Output the [X, Y] coordinate of the center of the cell containing the given text.  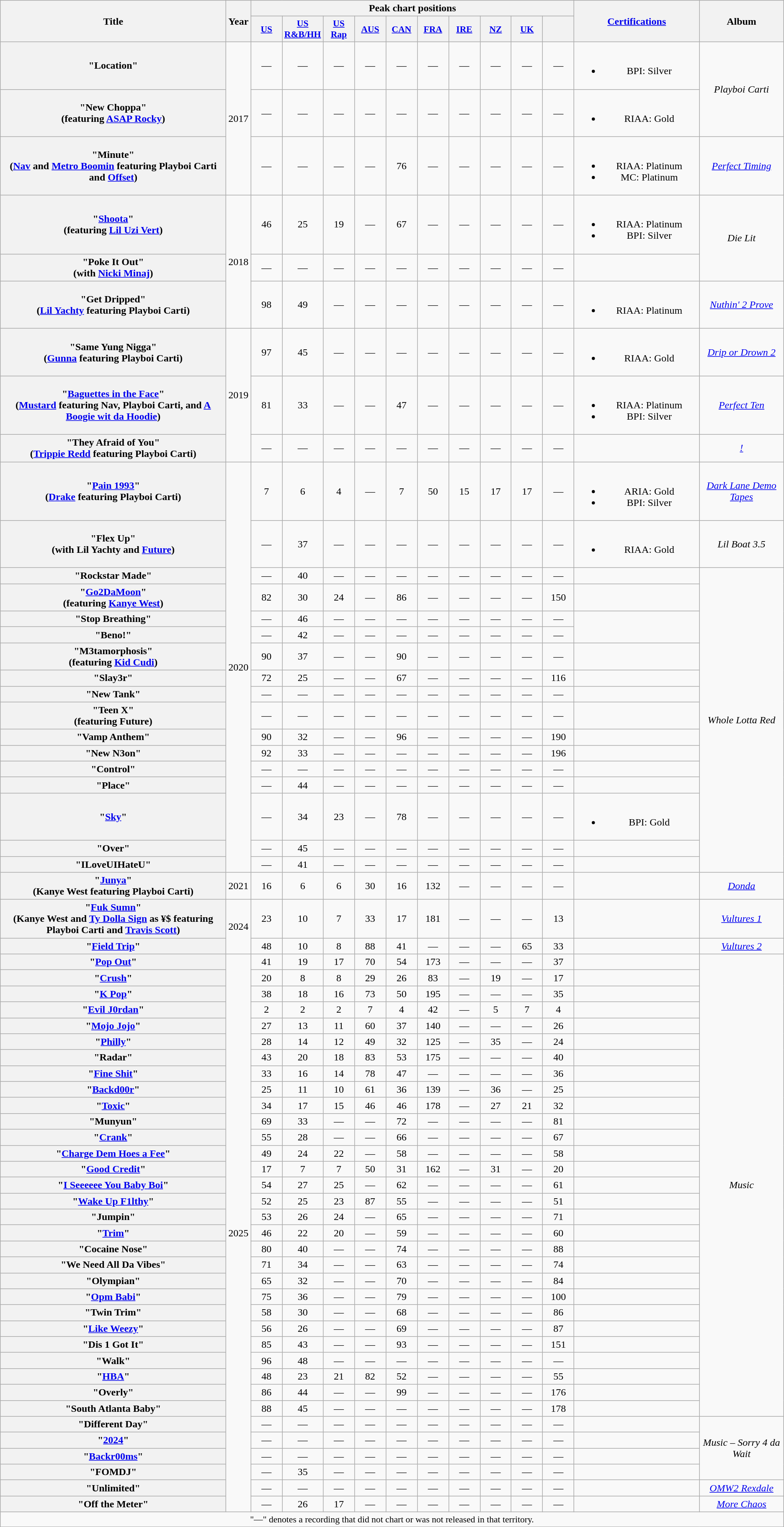
93 [401, 1344]
59 [401, 1233]
"Sky" [113, 817]
150 [559, 597]
Peak chart positions [413, 8]
OMW2 Rexdale [741, 1488]
51 [559, 1201]
"—" denotes a recording that did not chart or was not released in that territory. [392, 1519]
162 [433, 1169]
"Over" [113, 848]
"Minute"(Nav and Metro Boomin featuring Playboi Carti and Offset) [113, 166]
66 [401, 1137]
UK [527, 29]
79 [401, 1297]
"I Seeeeee You Baby Boi" [113, 1185]
AUS [370, 29]
FRA [433, 29]
"New N3on" [113, 753]
"Get Dripped"(Lil Yachty featuring Playboi Carti) [113, 305]
Perfect Ten [741, 405]
"K Pop" [113, 994]
Vultures 2 [741, 946]
85 [266, 1344]
190 [559, 737]
2019 [239, 395]
BPI: Silver [637, 65]
"We Need All Da Vibes" [113, 1265]
"Unlimited" [113, 1488]
"They Afraid of You"(Trippie Redd featuring Playboi Carti) [113, 448]
NZ [496, 29]
"Toxic" [113, 1105]
"Crush" [113, 978]
132 [433, 886]
RIAA: PlatinumMC: Platinum [637, 166]
"Opm Babi" [113, 1297]
"Mojo Jojo" [113, 1026]
98 [266, 305]
"Fine Shit" [113, 1073]
73 [370, 994]
Vultures 1 [741, 919]
CAN [401, 29]
"Field Trip" [113, 946]
IRE [464, 29]
2020 [239, 667]
"Philly" [113, 1042]
US [266, 29]
2024 [239, 927]
2025 [239, 1233]
"New Choppa"(featuring ASAP Rocky) [113, 113]
Donda [741, 886]
"Crank" [113, 1137]
"M3tamorphosis"(featuring Kid Cudi) [113, 657]
99 [401, 1392]
"Poke It Out"(with Nicki Minaj) [113, 267]
"Twin Trim" [113, 1313]
"Place" [113, 785]
"Munyun" [113, 1121]
"Different Day" [113, 1424]
Music – Sorry 4 da Wait [741, 1448]
"Vamp Anthem" [113, 737]
"Junya"(Kanye West featuring Playboi Carti) [113, 886]
"Radar" [113, 1058]
76 [401, 166]
"Teen X" (featuring Future) [113, 715]
Music [741, 1185]
"Backr00ms" [113, 1456]
"Flex Up"(with Lil Yachty and Future) [113, 544]
63 [401, 1265]
5 [496, 1010]
"South Atlanta Baby" [113, 1408]
USRap [338, 29]
Drip or Drown 2 [741, 352]
"Control" [113, 769]
2018 [239, 262]
Die Lit [741, 238]
173 [433, 962]
"Off the Meter" [113, 1504]
"Pop Out" [113, 962]
56 [266, 1328]
140 [433, 1026]
"Shoota"(featuring Lil Uzi Vert) [113, 224]
Playboi Carti [741, 89]
Dark Lane Demo Tapes [741, 491]
Perfect Timing [741, 166]
2021 [239, 886]
125 [433, 1042]
Certifications [637, 21]
"Go2DaMoon"(featuring Kanye West) [113, 597]
"Dis 1 Got It" [113, 1344]
196 [559, 753]
84 [559, 1281]
"Stop Breathing" [113, 619]
"New Tank" [113, 694]
"Overly" [113, 1392]
"Same Yung Nigga"(Gunna featuring Playboi Carti) [113, 352]
"Cocaine Nose" [113, 1249]
2017 [239, 119]
RIAA: Platinum [637, 305]
195 [433, 994]
ARIA: GoldBPI: Silver [637, 491]
"Trim" [113, 1233]
176 [559, 1392]
USR&B/HH [303, 29]
151 [559, 1344]
139 [433, 1089]
"Evil J0rdan" [113, 1010]
181 [433, 919]
68 [401, 1313]
175 [433, 1058]
"Location" [113, 65]
"Wake Up F1lthy" [113, 1201]
"Jumpin" [113, 1217]
"HBA" [113, 1376]
Year [239, 21]
97 [266, 352]
"2024" [113, 1440]
"Slay3r" [113, 678]
Album [741, 21]
"Olympian" [113, 1281]
29 [370, 978]
Whole Lotta Red [741, 720]
"Beno!" [113, 635]
"Good Credit" [113, 1169]
More Chaos [741, 1504]
BPI: Gold [637, 817]
12 [338, 1042]
116 [559, 678]
38 [266, 994]
"FOMDJ" [113, 1472]
"Like Weezy" [113, 1328]
"Charge Dem Hoes a Fee" [113, 1153]
Lil Boat 3.5 [741, 544]
Title [113, 21]
92 [266, 753]
! [741, 448]
Nuthin' 2 Prove [741, 305]
"Fuk Sumn"(Kanye West and Ty Dolla Sign as ¥$ featuring Playboi Carti and Travis Scott) [113, 919]
"ILoveUIHateU" [113, 864]
"Rockstar Made" [113, 576]
"Backd00r" [113, 1089]
100 [559, 1297]
"Pain 1993"(Drake featuring Playboi Carti) [113, 491]
80 [266, 1249]
"Walk" [113, 1360]
62 [401, 1185]
75 [266, 1297]
"Baguettes in the Face"(Mustard featuring Nav, Playboi Carti, and A Boogie wit da Hoodie) [113, 405]
